Pinpoint the cell where the given text exists, returning its (x, y) midpoint coordinate. 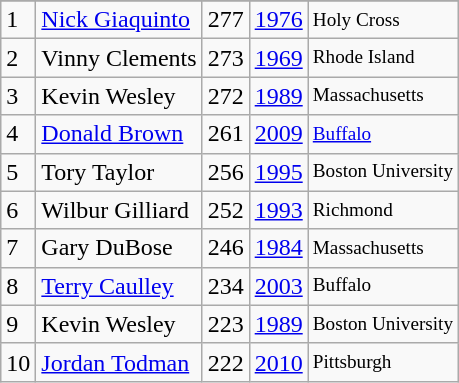
6 (18, 210)
246 (226, 248)
9 (18, 324)
2003 (278, 286)
252 (226, 210)
234 (226, 286)
Tory Taylor (119, 172)
10 (18, 362)
Pittsburgh (382, 362)
Vinny Clements (119, 58)
Holy Cross (382, 20)
Terry Caulley (119, 286)
273 (226, 58)
Jordan Todman (119, 362)
3 (18, 96)
2009 (278, 134)
Donald Brown (119, 134)
222 (226, 362)
1969 (278, 58)
1 (18, 20)
Wilbur Gilliard (119, 210)
272 (226, 96)
223 (226, 324)
1984 (278, 248)
8 (18, 286)
256 (226, 172)
7 (18, 248)
2 (18, 58)
Rhode Island (382, 58)
4 (18, 134)
Gary DuBose (119, 248)
1993 (278, 210)
2010 (278, 362)
5 (18, 172)
1995 (278, 172)
Nick Giaquinto (119, 20)
1976 (278, 20)
261 (226, 134)
277 (226, 20)
Richmond (382, 210)
